Pinpoint the cell where the given text exists, returning its (X, Y) midpoint coordinate. 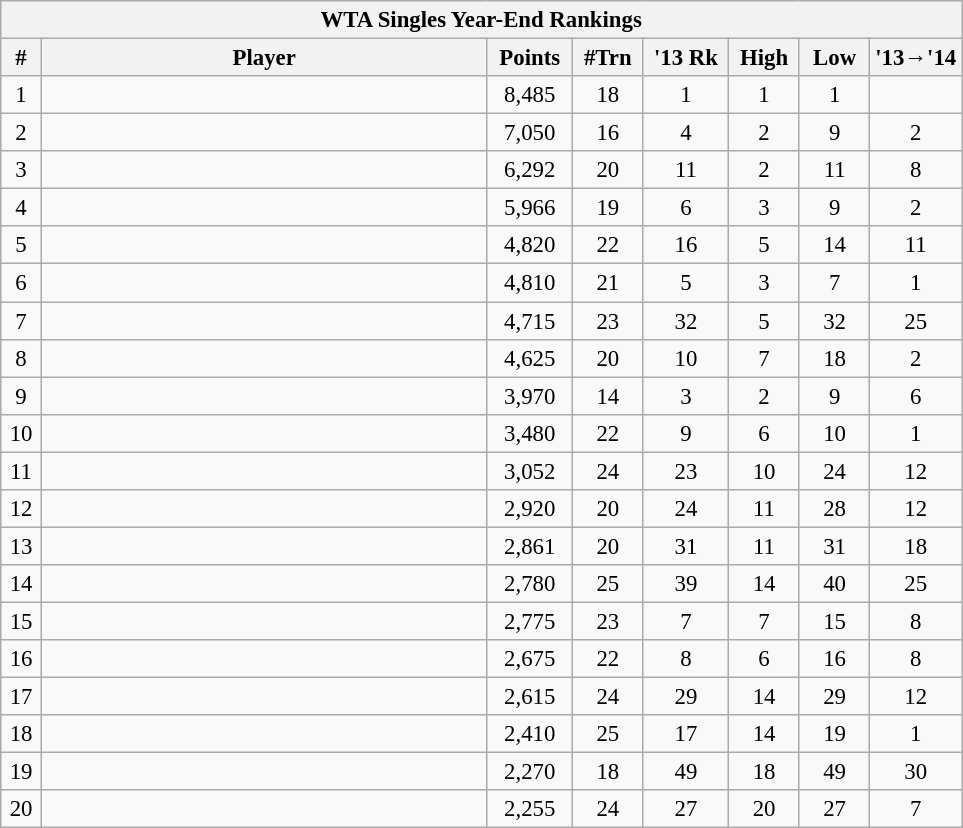
28 (834, 509)
3,052 (530, 471)
'13→'14 (916, 58)
2,920 (530, 509)
6,292 (530, 170)
4,820 (530, 245)
39 (686, 584)
2,270 (530, 772)
2,780 (530, 584)
High (764, 58)
3,480 (530, 433)
2,775 (530, 621)
Player (264, 58)
#Trn (608, 58)
13 (22, 546)
Points (530, 58)
2,861 (530, 546)
4,625 (530, 358)
WTA Singles Year-End Rankings (482, 20)
5,966 (530, 208)
2,410 (530, 734)
4,715 (530, 321)
2,255 (530, 809)
Low (834, 58)
'13 Rk (686, 58)
30 (916, 772)
2,615 (530, 697)
8,485 (530, 95)
21 (608, 283)
7,050 (530, 133)
2,675 (530, 659)
4,810 (530, 283)
3,970 (530, 396)
40 (834, 584)
# (22, 58)
